Determine the [x, y] coordinate at the center of the cell enclosing the given text.  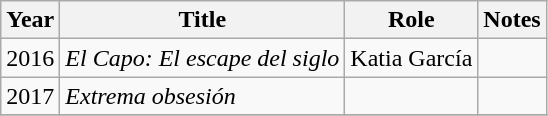
Notes [512, 20]
Katia García [412, 58]
Title [202, 20]
2016 [30, 58]
El Capo: El escape del siglo [202, 58]
Extrema obsesión [202, 96]
Year [30, 20]
2017 [30, 96]
Role [412, 20]
